Locate the cell with the specified text and output its [X, Y] center coordinate. 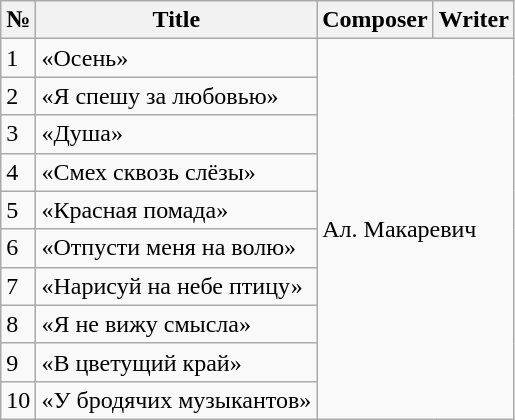
«Я не вижу смысла» [176, 324]
«У бродячих музыкантов» [176, 400]
Ал. Макаревич [416, 230]
7 [18, 286]
«Красная помада» [176, 210]
10 [18, 400]
6 [18, 248]
«В цветущий край» [176, 362]
Composer [375, 20]
«Нарисуй на небе птицу» [176, 286]
«Осень» [176, 58]
Title [176, 20]
«Душа» [176, 134]
1 [18, 58]
«Смех сквозь слёзы» [176, 172]
8 [18, 324]
2 [18, 96]
«Отпусти меня на волю» [176, 248]
Writer [474, 20]
«Я спешу за любовью» [176, 96]
4 [18, 172]
5 [18, 210]
№ [18, 20]
3 [18, 134]
9 [18, 362]
